Output the (X, Y) coordinate of the center of the cell containing the given text.  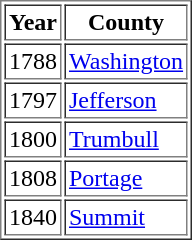
Year (32, 22)
County (126, 22)
Trumbull (126, 140)
1800 (32, 140)
1788 (32, 62)
1808 (32, 178)
Washington (126, 62)
1797 (32, 100)
Portage (126, 178)
1840 (32, 218)
Summit (126, 218)
Jefferson (126, 100)
